Extract the (x, y) coordinate from the center of the cell holding the provided text.  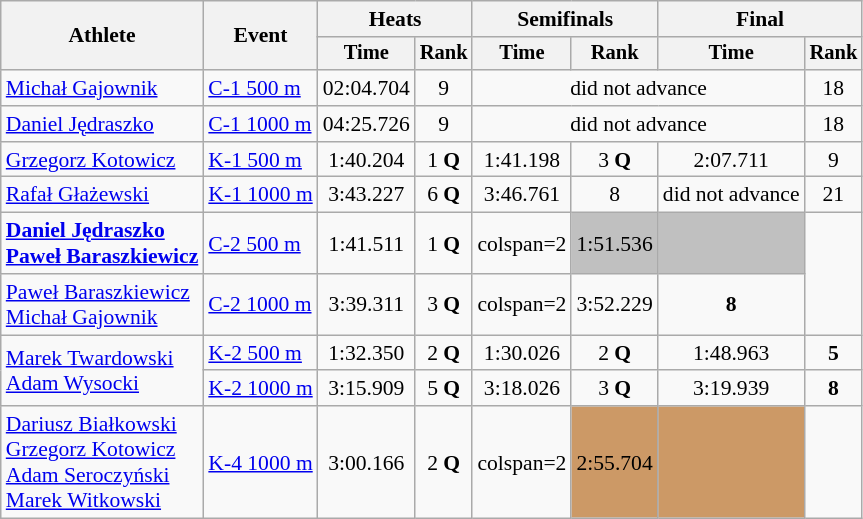
Daniel Jędraszko (102, 124)
1:41.198 (522, 160)
Grzegorz Kotowicz (102, 160)
1:48.963 (732, 353)
1:40.204 (366, 160)
Rafał Głażewski (102, 195)
C-1 1000 m (260, 124)
K-2 500 m (260, 353)
2:07.711 (732, 160)
3:39.311 (366, 304)
K-1 1000 m (260, 195)
Paweł Baraszkiewicz Michał Gajownik (102, 304)
3:52.229 (614, 304)
1:32.350 (366, 353)
C-1 500 m (260, 88)
3:46.761 (522, 195)
Event (260, 36)
1:30.026 (522, 353)
Semifinals (564, 19)
Heats (396, 19)
Final (760, 19)
K-2 1000 m (260, 389)
K-1 500 m (260, 160)
3:18.026 (522, 389)
Daniel Jędraszko Paweł Baraszkiewicz (102, 244)
04:25.726 (366, 124)
1:51.536 (614, 244)
5 (834, 353)
6 Q (444, 195)
Marek TwardowskiAdam Wysocki (102, 370)
3:43.227 (366, 195)
Athlete (102, 36)
C-2 1000 m (260, 304)
3:19.939 (732, 389)
21 (834, 195)
C-2 500 m (260, 244)
5 Q (444, 389)
3:15.909 (366, 389)
2:55.704 (614, 462)
Michał Gajownik (102, 88)
Dariusz Białkowski Grzegorz KotowiczAdam SeroczyńskiMarek Witkowski (102, 462)
1:41.511 (366, 244)
3:00.166 (366, 462)
K-4 1000 m (260, 462)
02:04.704 (366, 88)
